Identify which cell holds the provided text, then report its (X, Y) central coordinate. 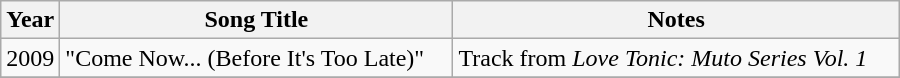
"Come Now... (Before It's Too Late)" (256, 58)
Track from Love Tonic: Muto Series Vol. 1 (676, 58)
Year (30, 20)
Notes (676, 20)
Song Title (256, 20)
2009 (30, 58)
